Find where the given text appears and provide that cell's center as (x, y) coordinate. 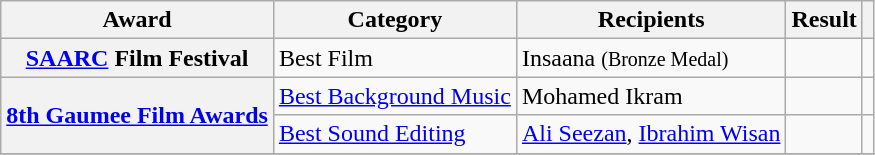
Award (138, 20)
Best Sound Editing (394, 134)
Category (394, 20)
Recipients (651, 20)
8th Gaumee Film Awards (138, 115)
Best Background Music (394, 96)
SAARC Film Festival (138, 58)
Mohamed Ikram (651, 96)
Insaana (Bronze Medal) (651, 58)
Result (824, 20)
Ali Seezan, Ibrahim Wisan (651, 134)
Best Film (394, 58)
